Pinpoint the cell where the given text exists, returning its [x, y] midpoint coordinate. 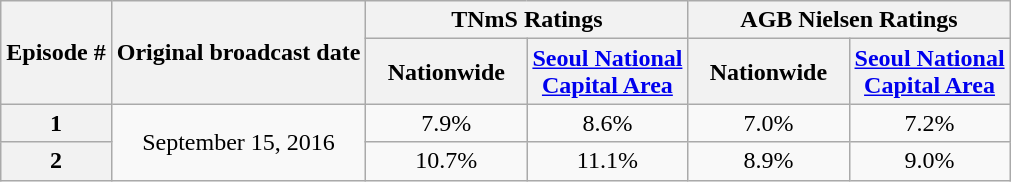
TNmS Ratings [527, 20]
7.0% [768, 123]
9.0% [930, 161]
10.7% [446, 161]
8.9% [768, 161]
11.1% [608, 161]
September 15, 2016 [238, 142]
Original broadcast date [238, 52]
Episode # [56, 52]
7.2% [930, 123]
8.6% [608, 123]
AGB Nielsen Ratings [849, 20]
7.9% [446, 123]
2 [56, 161]
1 [56, 123]
